Scan for the cell matching the given text and deliver its (X, Y) coordinate at center. 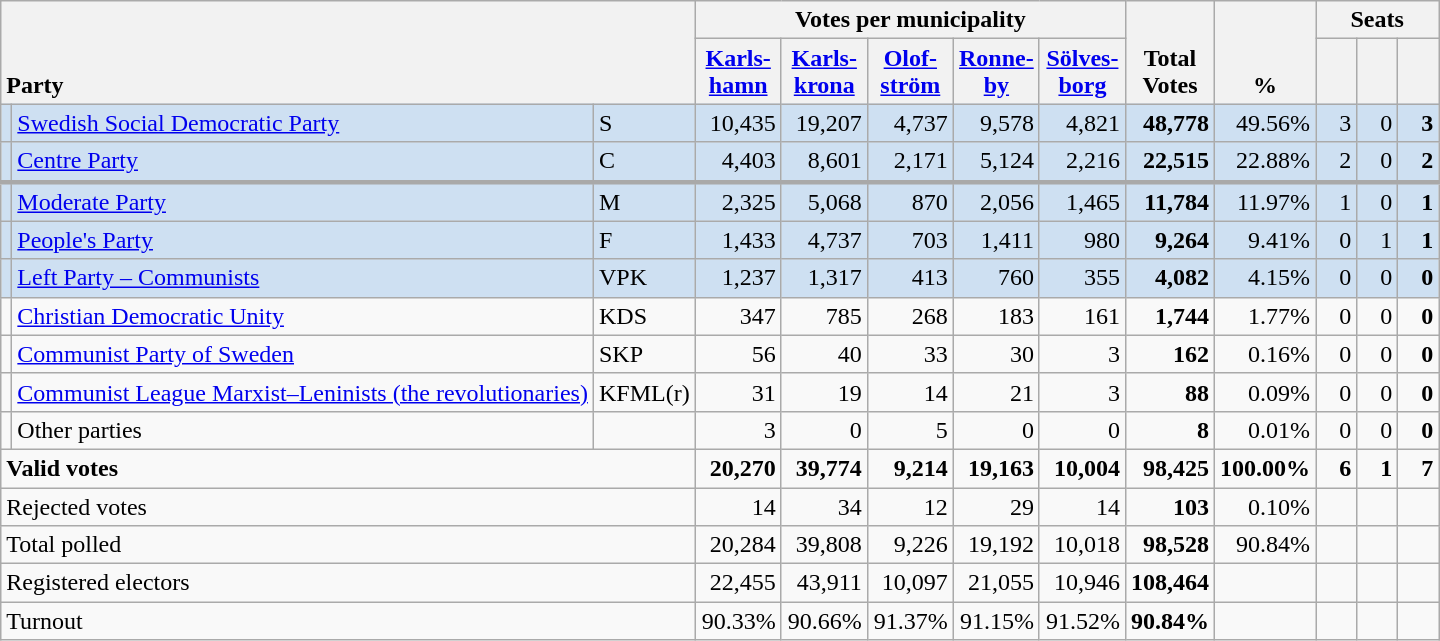
43,911 (824, 583)
10,946 (1082, 583)
98,528 (1170, 545)
Other parties (303, 430)
40 (824, 354)
12 (910, 507)
98,425 (1170, 468)
% (1266, 52)
Turnout (348, 621)
103 (1170, 507)
11,784 (1170, 202)
2,216 (1082, 162)
162 (1170, 354)
22,455 (738, 583)
29 (996, 507)
0.01% (1266, 430)
108,464 (1170, 583)
0.16% (1266, 354)
30 (996, 354)
90.66% (824, 621)
22.88% (1266, 162)
Karls- hamn (738, 72)
Ronne- by (996, 72)
Communist Party of Sweden (303, 354)
VPK (644, 278)
1,744 (1170, 316)
19,192 (996, 545)
Rejected votes (348, 507)
19,163 (996, 468)
Swedish Social Democratic Party (303, 123)
355 (1082, 278)
10,004 (1082, 468)
183 (996, 316)
39,808 (824, 545)
KFML(r) (644, 392)
34 (824, 507)
785 (824, 316)
Total Votes (1170, 52)
SKP (644, 354)
Party (348, 52)
19 (824, 392)
20,270 (738, 468)
100.00% (1266, 468)
48,778 (1170, 123)
5,124 (996, 162)
9,226 (910, 545)
4,821 (1082, 123)
Moderate Party (303, 202)
2,056 (996, 202)
413 (910, 278)
7 (1418, 468)
5,068 (824, 202)
8 (1170, 430)
1,317 (824, 278)
1.77% (1266, 316)
Seats (1378, 20)
9,264 (1170, 240)
Sölves- borg (1082, 72)
91.37% (910, 621)
C (644, 162)
Olof- ström (910, 72)
9.41% (1266, 240)
56 (738, 354)
91.52% (1082, 621)
S (644, 123)
1,465 (1082, 202)
0.09% (1266, 392)
9,578 (996, 123)
8,601 (824, 162)
49.56% (1266, 123)
11.97% (1266, 202)
10,435 (738, 123)
870 (910, 202)
6 (1336, 468)
People's Party (303, 240)
980 (1082, 240)
39,774 (824, 468)
21 (996, 392)
Registered electors (348, 583)
KDS (644, 316)
20,284 (738, 545)
268 (910, 316)
Valid votes (348, 468)
5 (910, 430)
Christian Democratic Unity (303, 316)
0.10% (1266, 507)
M (644, 202)
Communist League Marxist–Leninists (the revolutionaries) (303, 392)
2,325 (738, 202)
703 (910, 240)
10,097 (910, 583)
90.33% (738, 621)
91.15% (996, 621)
9,214 (910, 468)
10,018 (1082, 545)
760 (996, 278)
1,237 (738, 278)
22,515 (1170, 162)
19,207 (824, 123)
21,055 (996, 583)
Left Party – Communists (303, 278)
33 (910, 354)
Total polled (348, 545)
1,433 (738, 240)
Centre Party (303, 162)
1,411 (996, 240)
4.15% (1266, 278)
161 (1082, 316)
347 (738, 316)
F (644, 240)
88 (1170, 392)
4,082 (1170, 278)
31 (738, 392)
Karls- krona (824, 72)
Votes per municipality (910, 20)
2,171 (910, 162)
4,403 (738, 162)
